Scan for the cell matching the given text and deliver its (x, y) coordinate at center. 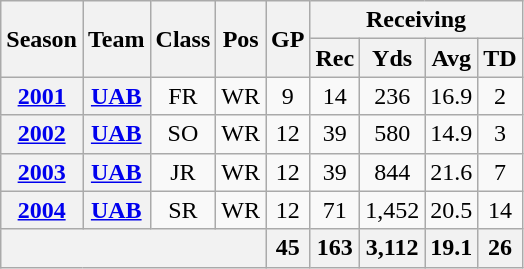
Avg (452, 58)
3 (500, 134)
45 (288, 248)
14.9 (452, 134)
3,112 (392, 248)
Season (42, 39)
Class (183, 39)
163 (335, 248)
236 (392, 96)
JR (183, 172)
19.1 (452, 248)
Rec (335, 58)
2004 (42, 210)
Pos (241, 39)
GP (288, 39)
9 (288, 96)
2003 (42, 172)
TD (500, 58)
1,452 (392, 210)
Receiving (416, 20)
20.5 (452, 210)
71 (335, 210)
Team (116, 39)
7 (500, 172)
FR (183, 96)
580 (392, 134)
16.9 (452, 96)
SO (183, 134)
Yds (392, 58)
2 (500, 96)
26 (500, 248)
2002 (42, 134)
2001 (42, 96)
844 (392, 172)
SR (183, 210)
21.6 (452, 172)
